Return (X, Y) of the center of cell containing provided text 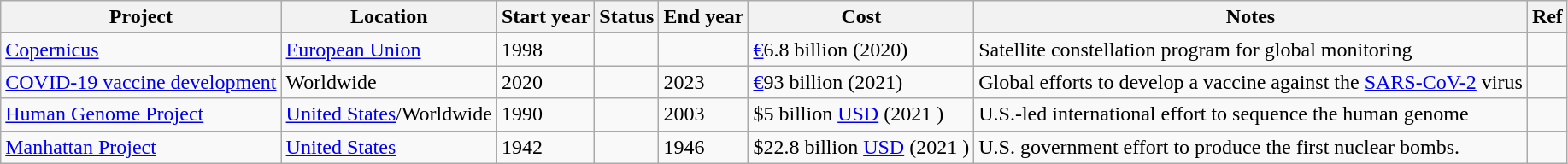
United States/Worldwide (389, 114)
$22.8 billion USD (2021 ) (861, 147)
Global efforts to develop a vaccine against the SARS-CoV-2 virus (1251, 82)
U.S.-led international effort to sequence the human genome (1251, 114)
1990 (545, 114)
Location (389, 17)
Copernicus (141, 50)
2003 (704, 114)
COVID-19 vaccine development (141, 82)
$5 billion USD (2021 ) (861, 114)
Project (141, 17)
1946 (704, 147)
Human Genome Project (141, 114)
European Union (389, 50)
Ref (1547, 17)
Notes (1251, 17)
U.S. government effort to produce the first nuclear bombs. (1251, 147)
2020 (545, 82)
United States (389, 147)
€6.8 billion (2020) (861, 50)
Manhattan Project (141, 147)
Cost (861, 17)
Satellite constellation program for global monitoring (1251, 50)
1942 (545, 147)
1998 (545, 50)
End year (704, 17)
2023 (704, 82)
Worldwide (389, 82)
Start year (545, 17)
Status (627, 17)
€93 billion (2021) (861, 82)
